Extract the (X, Y) coordinate from the center of the cell holding the provided text.  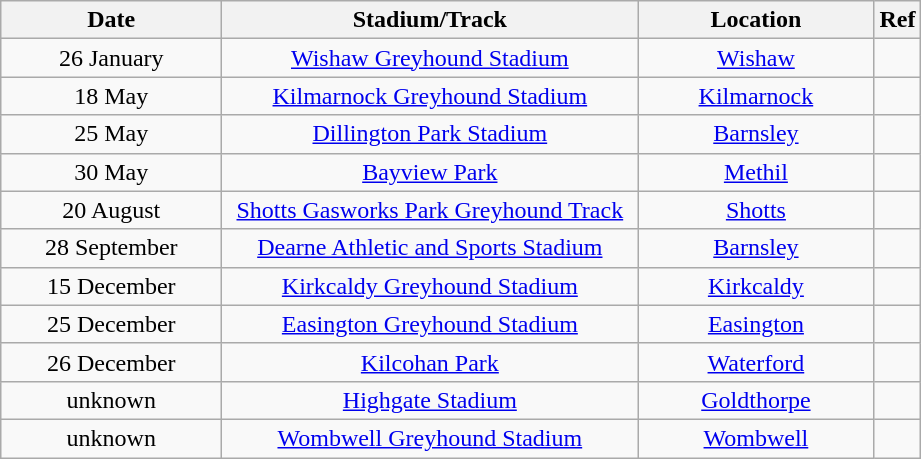
25 May (112, 134)
20 August (112, 210)
26 January (112, 58)
Kilmarnock (756, 96)
28 September (112, 248)
Dillington Park Stadium (430, 134)
Wombwell Greyhound Stadium (430, 438)
18 May (112, 96)
Highgate Stadium (430, 400)
Shotts Gasworks Park Greyhound Track (430, 210)
Easington Greyhound Stadium (430, 324)
Shotts (756, 210)
25 December (112, 324)
Stadium/Track (430, 20)
Easington (756, 324)
Waterford (756, 362)
Kilcohan Park (430, 362)
Wishaw Greyhound Stadium (430, 58)
Dearne Athletic and Sports Stadium (430, 248)
26 December (112, 362)
Kilmarnock Greyhound Stadium (430, 96)
Location (756, 20)
15 December (112, 286)
30 May (112, 172)
Goldthorpe (756, 400)
Wombwell (756, 438)
Kirkcaldy (756, 286)
Date (112, 20)
Methil (756, 172)
Wishaw (756, 58)
Ref (898, 20)
Bayview Park (430, 172)
Kirkcaldy Greyhound Stadium (430, 286)
